For the text-containing cell, return its midpoint in (X, Y) coordinate format. 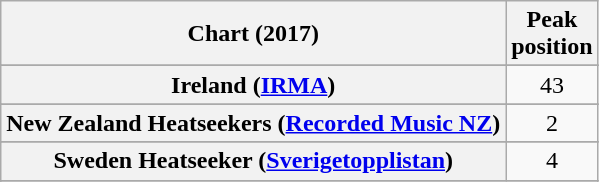
Chart (2017) (254, 34)
Peak position (552, 34)
43 (552, 85)
Sweden Heatseeker (Sverigetopplistan) (254, 161)
New Zealand Heatseekers (Recorded Music NZ) (254, 123)
2 (552, 123)
4 (552, 161)
Ireland (IRMA) (254, 85)
